Search for the cell housing the specified text and yield its [X, Y] center coordinate. 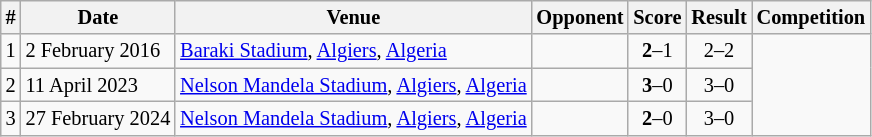
2–2 [718, 51]
# [11, 17]
11 April 2023 [98, 85]
Result [718, 17]
27 February 2024 [98, 118]
Score [657, 17]
Baraki Stadium, Algiers, Algeria [353, 51]
2–0 [657, 118]
2–1 [657, 51]
Opponent [580, 17]
1 [11, 51]
2 February 2016 [98, 51]
3 [11, 118]
Venue [353, 17]
2 [11, 85]
Competition [811, 17]
Date [98, 17]
